Locate the cell with the specified text and output its [X, Y] center coordinate. 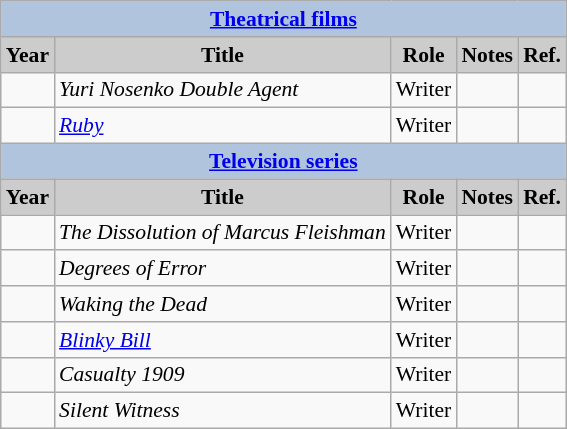
Waking the Dead [222, 304]
Casualty 1909 [222, 375]
Silent Witness [222, 411]
Television series [284, 162]
The Dissolution of Marcus Fleishman [222, 233]
Yuri Nosenko Double Agent [222, 90]
Degrees of Error [222, 269]
Blinky Bill [222, 340]
Ruby [222, 126]
Theatrical films [284, 19]
